For the text-containing cell, return its midpoint in [X, Y] coordinate format. 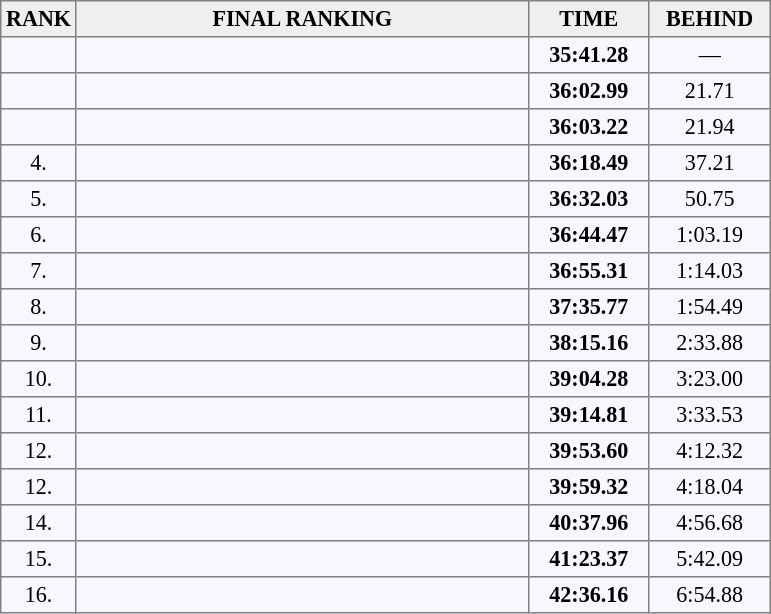
1:54.49 [710, 307]
21.71 [710, 91]
39:14.81 [588, 415]
36:44.47 [588, 235]
36:55.31 [588, 271]
16. [39, 595]
36:03.22 [588, 127]
21.94 [710, 127]
4:56.68 [710, 523]
1:14.03 [710, 271]
4:12.32 [710, 451]
14. [39, 523]
— [710, 55]
RANK [39, 19]
8. [39, 307]
42:36.16 [588, 595]
1:03.19 [710, 235]
6. [39, 235]
10. [39, 379]
9. [39, 343]
7. [39, 271]
4:18.04 [710, 487]
41:23.37 [588, 559]
BEHIND [710, 19]
11. [39, 415]
4. [39, 163]
38:15.16 [588, 343]
35:41.28 [588, 55]
40:37.96 [588, 523]
5. [39, 199]
36:18.49 [588, 163]
50.75 [710, 199]
36:02.99 [588, 91]
6:54.88 [710, 595]
3:23.00 [710, 379]
TIME [588, 19]
39:04.28 [588, 379]
37:35.77 [588, 307]
15. [39, 559]
37.21 [710, 163]
2:33.88 [710, 343]
FINAL RANKING [302, 19]
5:42.09 [710, 559]
39:53.60 [588, 451]
3:33.53 [710, 415]
39:59.32 [588, 487]
36:32.03 [588, 199]
